Identify which cell holds the provided text, then report its [X, Y] central coordinate. 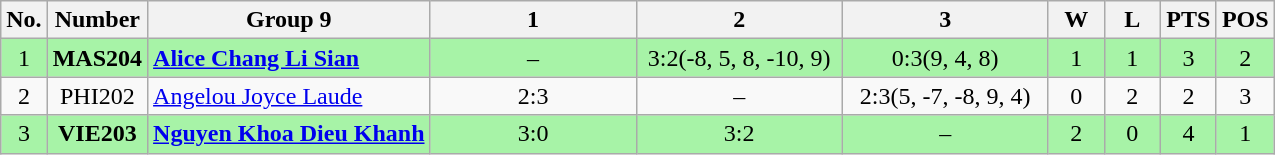
W [1076, 20]
Group 9 [289, 20]
No. [24, 20]
0:3(9, 4, 8) [945, 58]
Angelou Joyce Laude [289, 96]
Nguyen Khoa Dieu Khanh [289, 134]
3:2(-8, 5, 8, -10, 9) [739, 58]
POS [1245, 20]
MAS204 [97, 58]
PHI202 [97, 96]
3:2 [739, 134]
2:3 [533, 96]
VIE203 [97, 134]
PTS [1188, 20]
Alice Chang Li Sian [289, 58]
4 [1188, 134]
3:0 [533, 134]
2:3(5, -7, -8, 9, 4) [945, 96]
L [1132, 20]
Number [97, 20]
